Determine the [X, Y] coordinate at the center of the cell enclosing the given text.  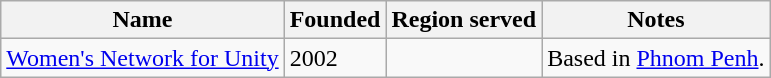
Founded [335, 20]
Region served [464, 20]
Based in Phnom Penh. [656, 58]
2002 [335, 58]
Women's Network for Unity [142, 58]
Notes [656, 20]
Name [142, 20]
